Capture the cell that displays the provided text and extract its [x, y] central coordinate. 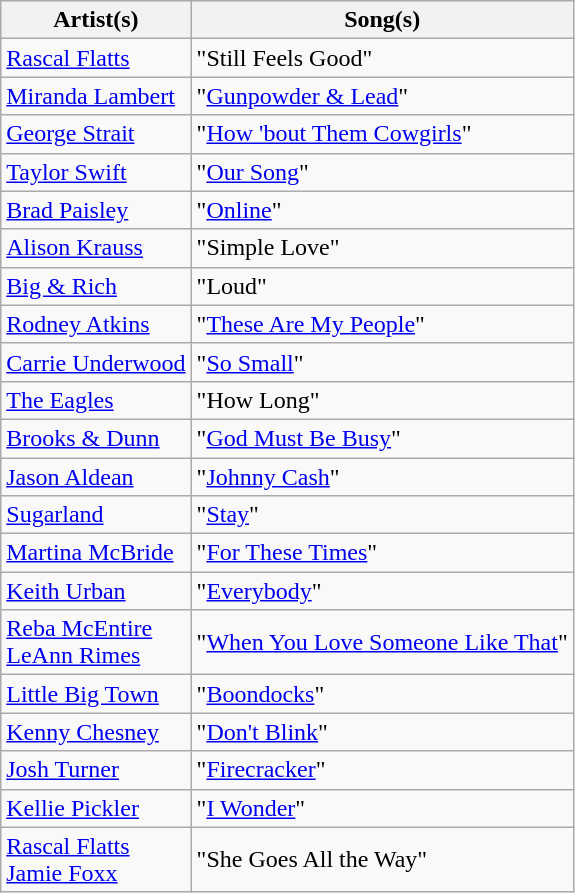
Martina McBride [96, 553]
"Loud" [382, 286]
"I Wonder" [382, 808]
"She Goes All the Way" [382, 860]
Josh Turner [96, 770]
Carrie Underwood [96, 362]
"Firecracker" [382, 770]
"For These Times" [382, 553]
"When You Love Someone Like That" [382, 642]
"Johnny Cash" [382, 477]
George Strait [96, 134]
Kenny Chesney [96, 732]
Reba McEntireLeAnn Rimes [96, 642]
Rascal FlattsJamie Foxx [96, 860]
"God Must Be Busy" [382, 438]
"Still Feels Good" [382, 58]
"How Long" [382, 400]
"Don't Blink" [382, 732]
Alison Krauss [96, 248]
Artist(s) [96, 20]
Little Big Town [96, 694]
The Eagles [96, 400]
"Our Song" [382, 172]
Big & Rich [96, 286]
"Gunpowder & Lead" [382, 96]
Song(s) [382, 20]
Rodney Atkins [96, 324]
Kellie Pickler [96, 808]
"Everybody" [382, 591]
"Online" [382, 210]
Keith Urban [96, 591]
"Stay" [382, 515]
Miranda Lambert [96, 96]
"How 'bout Them Cowgirls" [382, 134]
"Simple Love" [382, 248]
Sugarland [96, 515]
"So Small" [382, 362]
"Boondocks" [382, 694]
Taylor Swift [96, 172]
Brad Paisley [96, 210]
"These Are My People" [382, 324]
Jason Aldean [96, 477]
Rascal Flatts [96, 58]
Brooks & Dunn [96, 438]
